Determine the (x, y) coordinate at the center of the cell enclosing the given text.  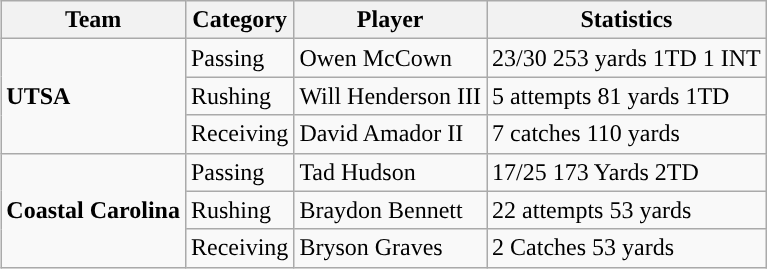
Will Henderson III (390, 96)
David Amador II (390, 134)
23/30 253 yards 1TD 1 INT (627, 58)
Bryson Graves (390, 248)
2 Catches 53 yards (627, 248)
Coastal Carolina (94, 210)
Team (94, 20)
Tad Hudson (390, 172)
17/25 173 Yards 2TD (627, 172)
Owen McCown (390, 58)
UTSA (94, 96)
Category (239, 20)
7 catches 110 yards (627, 134)
Player (390, 20)
Statistics (627, 20)
Braydon Bennett (390, 210)
5 attempts 81 yards 1TD (627, 96)
22 attempts 53 yards (627, 210)
